From the cell containing the given text, extract its center point as (x, y) coordinate. 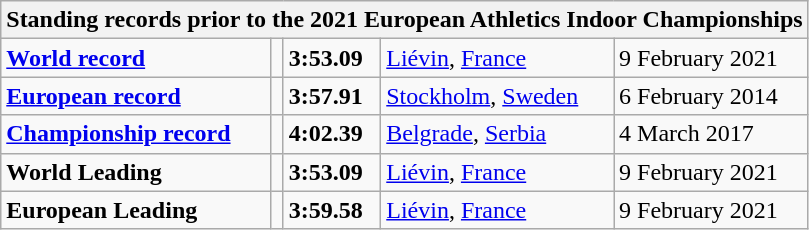
European record (136, 96)
6 February 2014 (712, 96)
World Leading (136, 172)
World record (136, 58)
4:02.39 (332, 134)
Championship record (136, 134)
Stockholm, Sweden (498, 96)
3:57.91 (332, 96)
3:59.58 (332, 210)
European Leading (136, 210)
Standing records prior to the 2021 European Athletics Indoor Championships (404, 20)
4 March 2017 (712, 134)
Belgrade, Serbia (498, 134)
